Locate the cell with the specified text and output its (X, Y) center coordinate. 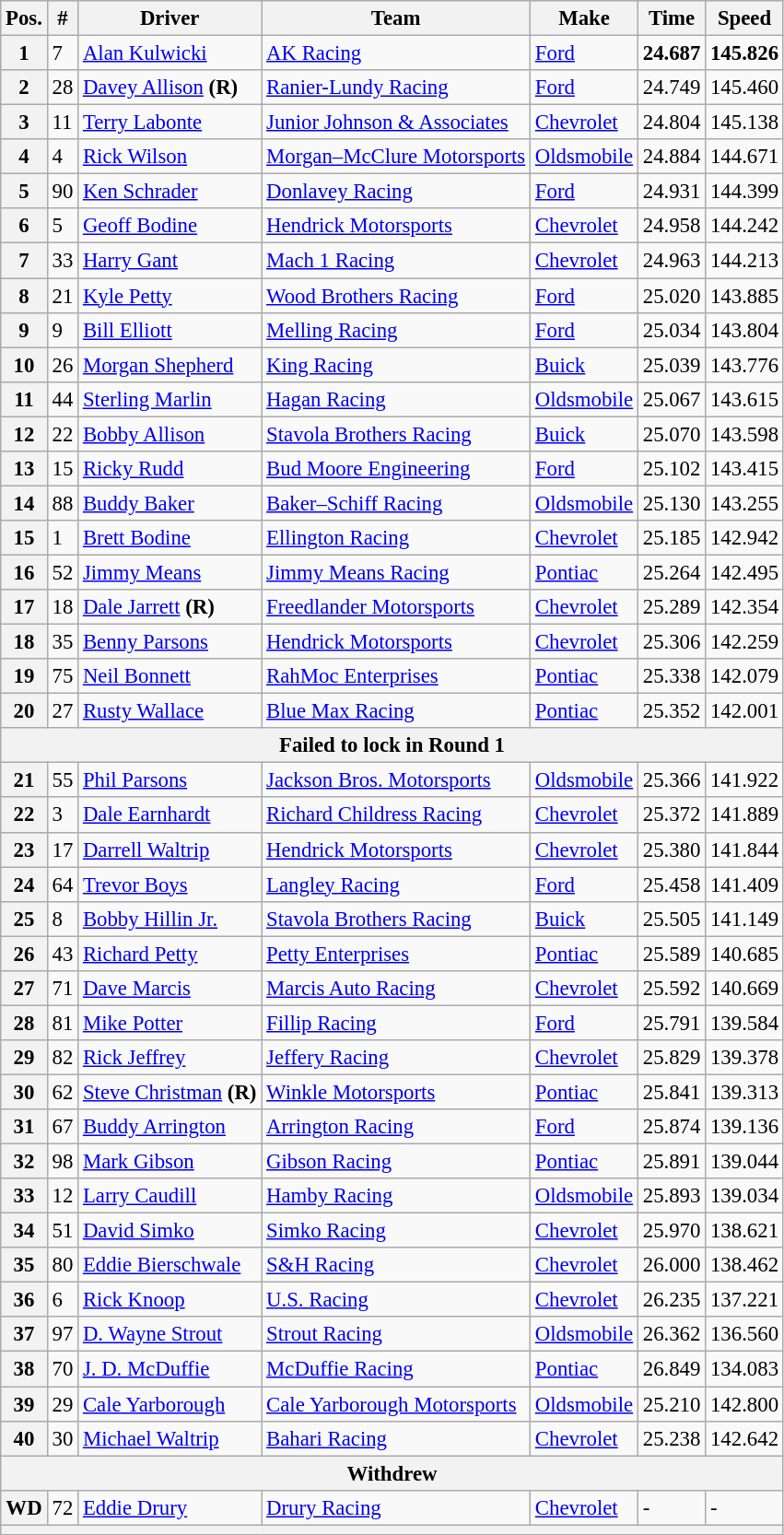
14 (24, 503)
25.829 (671, 1058)
Rick Knoop (170, 1300)
Neil Bonnett (170, 676)
AK Racing (396, 53)
Team (396, 18)
Geoff Bodine (170, 226)
Hamby Racing (396, 1196)
139.584 (744, 1023)
140.685 (744, 954)
2 (24, 88)
Rick Jeffrey (170, 1058)
141.889 (744, 815)
71 (63, 989)
Junior Johnson & Associates (396, 123)
20 (24, 711)
Ellington Racing (396, 538)
25.034 (671, 330)
139.044 (744, 1162)
Make (584, 18)
25.102 (671, 469)
Kyle Petty (170, 296)
25.070 (671, 434)
Brett Bodine (170, 538)
Failed to lock in Round 1 (392, 745)
143.776 (744, 365)
39 (24, 1404)
24.804 (671, 123)
Darrell Waltrip (170, 850)
Speed (744, 18)
25.505 (671, 919)
Fillip Racing (396, 1023)
Jackson Bros. Motorsports (396, 780)
138.621 (744, 1231)
WD (24, 1507)
142.079 (744, 676)
140.669 (744, 989)
44 (63, 399)
Gibson Racing (396, 1162)
24.958 (671, 226)
37 (24, 1335)
Bud Moore Engineering (396, 469)
52 (63, 572)
139.378 (744, 1058)
67 (63, 1127)
144.399 (744, 192)
Dale Earnhardt (170, 815)
25.841 (671, 1092)
McDuffie Racing (396, 1369)
139.136 (744, 1127)
81 (63, 1023)
Bobby Hillin Jr. (170, 919)
137.221 (744, 1300)
145.460 (744, 88)
24.749 (671, 88)
25.893 (671, 1196)
142.800 (744, 1404)
Richard Petty (170, 954)
31 (24, 1127)
136.560 (744, 1335)
Bobby Allison (170, 434)
Bahari Racing (396, 1438)
25.458 (671, 885)
Donlavey Racing (396, 192)
141.409 (744, 885)
70 (63, 1369)
25 (24, 919)
142.942 (744, 538)
142.354 (744, 607)
138.462 (744, 1265)
143.885 (744, 296)
145.826 (744, 53)
Hagan Racing (396, 399)
Strout Racing (396, 1335)
Langley Racing (396, 885)
25.589 (671, 954)
143.415 (744, 469)
RahMoc Enterprises (396, 676)
D. Wayne Strout (170, 1335)
Rick Wilson (170, 157)
97 (63, 1335)
142.001 (744, 711)
25.366 (671, 780)
Richard Childress Racing (396, 815)
Melling Racing (396, 330)
25.791 (671, 1023)
Phil Parsons (170, 780)
134.083 (744, 1369)
25.874 (671, 1127)
Rusty Wallace (170, 711)
139.034 (744, 1196)
144.671 (744, 157)
40 (24, 1438)
Buddy Arrington (170, 1127)
139.313 (744, 1092)
Petty Enterprises (396, 954)
Winkle Motorsports (396, 1092)
# (63, 18)
143.804 (744, 330)
Sterling Marlin (170, 399)
Baker–Schiff Racing (396, 503)
Benny Parsons (170, 642)
143.598 (744, 434)
55 (63, 780)
J. D. McDuffie (170, 1369)
98 (63, 1162)
80 (63, 1265)
Mark Gibson (170, 1162)
36 (24, 1300)
Simko Racing (396, 1231)
26.849 (671, 1369)
26.235 (671, 1300)
Ricky Rudd (170, 469)
Harry Gant (170, 261)
143.615 (744, 399)
Time (671, 18)
Larry Caudill (170, 1196)
Morgan–McClure Motorsports (396, 157)
25.130 (671, 503)
144.213 (744, 261)
Driver (170, 18)
24.963 (671, 261)
82 (63, 1058)
24.687 (671, 53)
145.138 (744, 123)
10 (24, 365)
24 (24, 885)
Withdrew (392, 1473)
U.S. Racing (396, 1300)
38 (24, 1369)
Alan Kulwicki (170, 53)
25.592 (671, 989)
13 (24, 469)
S&H Racing (396, 1265)
Marcis Auto Racing (396, 989)
Trevor Boys (170, 885)
King Racing (396, 365)
26.000 (671, 1265)
Dave Marcis (170, 989)
141.922 (744, 780)
142.495 (744, 572)
143.255 (744, 503)
19 (24, 676)
25.891 (671, 1162)
16 (24, 572)
51 (63, 1231)
Terry Labonte (170, 123)
Arrington Racing (396, 1127)
142.259 (744, 642)
Davey Allison (R) (170, 88)
Jimmy Means Racing (396, 572)
Michael Waltrip (170, 1438)
23 (24, 850)
43 (63, 954)
25.238 (671, 1438)
25.306 (671, 642)
Ken Schrader (170, 192)
32 (24, 1162)
25.264 (671, 572)
75 (63, 676)
Morgan Shepherd (170, 365)
25.020 (671, 296)
25.039 (671, 365)
26.362 (671, 1335)
25.289 (671, 607)
Eddie Bierschwale (170, 1265)
25.067 (671, 399)
25.185 (671, 538)
Steve Christman (R) (170, 1092)
25.338 (671, 676)
Pos. (24, 18)
25.352 (671, 711)
Freedlander Motorsports (396, 607)
Mach 1 Racing (396, 261)
64 (63, 885)
25.380 (671, 850)
Wood Brothers Racing (396, 296)
62 (63, 1092)
Dale Jarrett (R) (170, 607)
90 (63, 192)
34 (24, 1231)
Ranier-Lundy Racing (396, 88)
Bill Elliott (170, 330)
Eddie Drury (170, 1507)
Cale Yarborough Motorsports (396, 1404)
141.149 (744, 919)
25.372 (671, 815)
24.884 (671, 157)
Jeffery Racing (396, 1058)
Drury Racing (396, 1507)
88 (63, 503)
25.210 (671, 1404)
24.931 (671, 192)
Cale Yarborough (170, 1404)
Jimmy Means (170, 572)
142.642 (744, 1438)
Buddy Baker (170, 503)
141.844 (744, 850)
144.242 (744, 226)
25.970 (671, 1231)
David Simko (170, 1231)
72 (63, 1507)
Blue Max Racing (396, 711)
Mike Potter (170, 1023)
